Locate the cell with the specified text and output its (x, y) center coordinate. 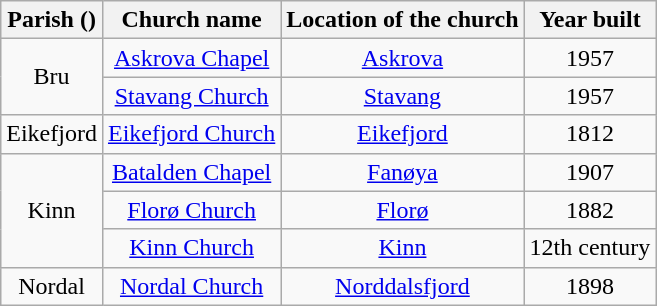
Nordal Church (191, 286)
Batalden Chapel (191, 172)
Askrova Chapel (191, 58)
Year built (590, 20)
1907 (590, 172)
Askrova (402, 58)
Parish () (52, 20)
1898 (590, 286)
Kinn Church (191, 248)
1812 (590, 134)
Location of the church (402, 20)
Bru (52, 77)
Norddalsfjord (402, 286)
Church name (191, 20)
Fanøya (402, 172)
Nordal (52, 286)
12th century (590, 248)
Florø (402, 210)
Stavang (402, 96)
Eikefjord Church (191, 134)
1882 (590, 210)
Stavang Church (191, 96)
Florø Church (191, 210)
